Scan for the cell matching the given text and deliver its (x, y) coordinate at center. 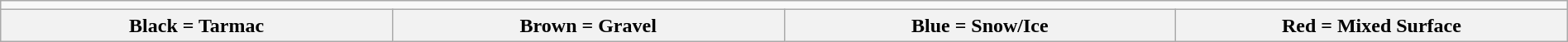
Black = Tarmac (197, 26)
Blue = Snow/Ice (980, 26)
Brown = Gravel (588, 26)
Red = Mixed Surface (1372, 26)
